Capture the cell that displays the provided text and extract its [x, y] central coordinate. 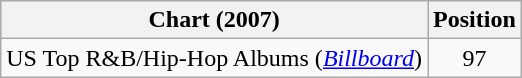
97 [475, 58]
US Top R&B/Hip-Hop Albums (Billboard) [214, 58]
Position [475, 20]
Chart (2007) [214, 20]
